Capture the cell that displays the provided text and extract its [X, Y] central coordinate. 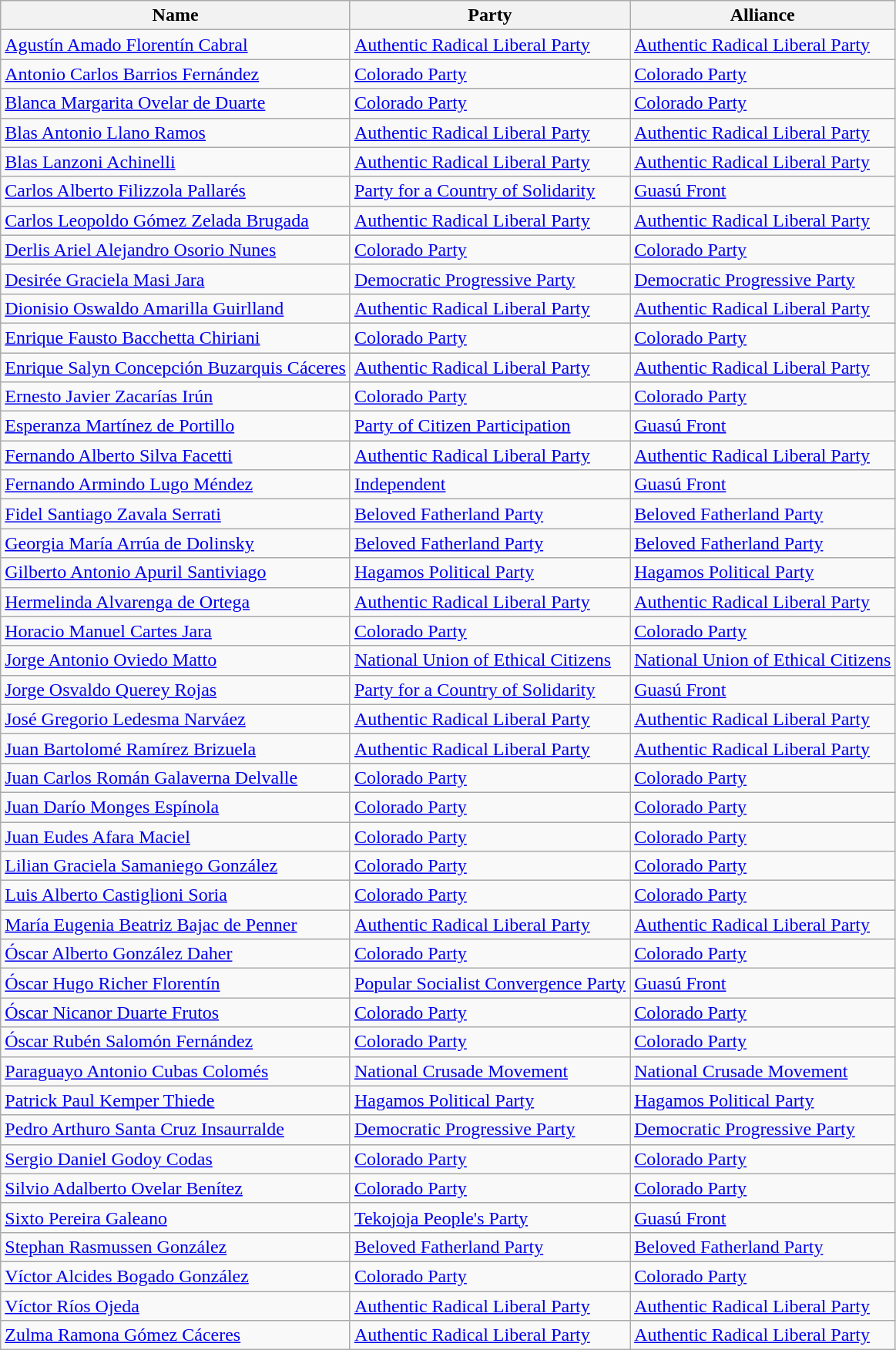
Blas Lanzoni Achinelli [176, 162]
Fernando Armindo Lugo Méndez [176, 485]
Gilberto Antonio Apuril Santiviago [176, 573]
Paraguayo Antonio Cubas Colomés [176, 1071]
Luis Alberto Castiglioni Soria [176, 895]
Enrique Salyn Concepción Buzarquis Cáceres [176, 368]
Blas Antonio Llano Ramos [176, 133]
Juan Carlos Román Galaverna Delvalle [176, 777]
Alliance [763, 15]
Fernando Alberto Silva Facetti [176, 455]
Víctor Ríos Ojeda [176, 1306]
Blanca Margarita Ovelar de Duarte [176, 103]
Fidel Santiago Zavala Serrati [176, 514]
Óscar Alberto González Daher [176, 954]
Zulma Ramona Gómez Cáceres [176, 1335]
Dionisio Oswaldo Amarilla Guirlland [176, 308]
Víctor Alcides Bogado González [176, 1276]
Antonio Carlos Barrios Fernández [176, 74]
Carlos Leopoldo Gómez Zelada Brugada [176, 220]
Silvio Adalberto Ovelar Benítez [176, 1188]
Juan Darío Monges Espínola [176, 807]
Independent [490, 485]
Sergio Daniel Godoy Codas [176, 1159]
Juan Bartolomé Ramírez Brizuela [176, 748]
Georgia María Arrúa de Dolinsky [176, 543]
Derlis Ariel Alejandro Osorio Nunes [176, 250]
Name [176, 15]
Carlos Alberto Filizzola Pallarés [176, 191]
Tekojoja People's Party [490, 1217]
Party of Citizen Participation [490, 426]
Óscar Rubén Salomón Fernández [176, 1042]
Party [490, 15]
Stephan Rasmussen González [176, 1247]
Esperanza Martínez de Portillo [176, 426]
Pedro Arthuro Santa Cruz Insaurralde [176, 1130]
Hermelinda Alvarenga de Ortega [176, 602]
Juan Eudes Afara Maciel [176, 836]
José Gregorio Ledesma Narváez [176, 719]
Óscar Hugo Richer Florentín [176, 983]
Patrick Paul Kemper Thiede [176, 1100]
María Eugenia Beatriz Bajac de Penner [176, 925]
Óscar Nicanor Duarte Frutos [176, 1012]
Jorge Antonio Oviedo Matto [176, 660]
Horacio Manuel Cartes Jara [176, 631]
Popular Socialist Convergence Party [490, 983]
Agustín Amado Florentín Cabral [176, 45]
Enrique Fausto Bacchetta Chiriani [176, 337]
Jorge Osvaldo Querey Rojas [176, 690]
Sixto Pereira Galeano [176, 1217]
Ernesto Javier Zacarías Irún [176, 397]
Desirée Graciela Masi Jara [176, 279]
Lilian Graciela Samaniego González [176, 866]
